Find where the given text appears and provide that cell's center as [X, Y] coordinate. 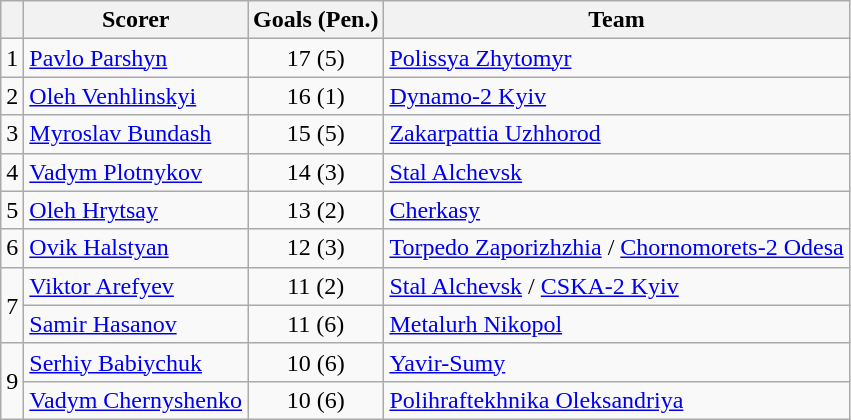
7 [12, 305]
Torpedo Zaporizhzhia / Chornomorets-2 Odesa [616, 248]
Stal Alchevsk [616, 172]
12 (3) [316, 248]
2 [12, 96]
Serhiy Babiychuk [136, 362]
3 [12, 134]
Scorer [136, 20]
11 (2) [316, 286]
15 (5) [316, 134]
Viktor Arefyev [136, 286]
Stal Alchevsk / CSKA-2 Kyiv [616, 286]
13 (2) [316, 210]
Goals (Pen.) [316, 20]
Oleh Venhlinskyi [136, 96]
Polihraftekhnika Oleksandriya [616, 400]
9 [12, 381]
Vadym Plotnykov [136, 172]
Cherkasy [616, 210]
Ovik Halstyan [136, 248]
1 [12, 58]
Team [616, 20]
11 (6) [316, 324]
4 [12, 172]
Vadym Chernyshenko [136, 400]
17 (5) [316, 58]
Myroslav Bundash [136, 134]
Polissya Zhytomyr [616, 58]
16 (1) [316, 96]
Oleh Hrytsay [136, 210]
14 (3) [316, 172]
Yavir-Sumy [616, 362]
Samir Hasanov [136, 324]
Metalurh Nikopol [616, 324]
Pavlo Parshyn [136, 58]
Zakarpattia Uzhhorod [616, 134]
Dynamo-2 Kyiv [616, 96]
5 [12, 210]
6 [12, 248]
